Detect which cell encompasses the target text, then output its [x, y] center coordinate. 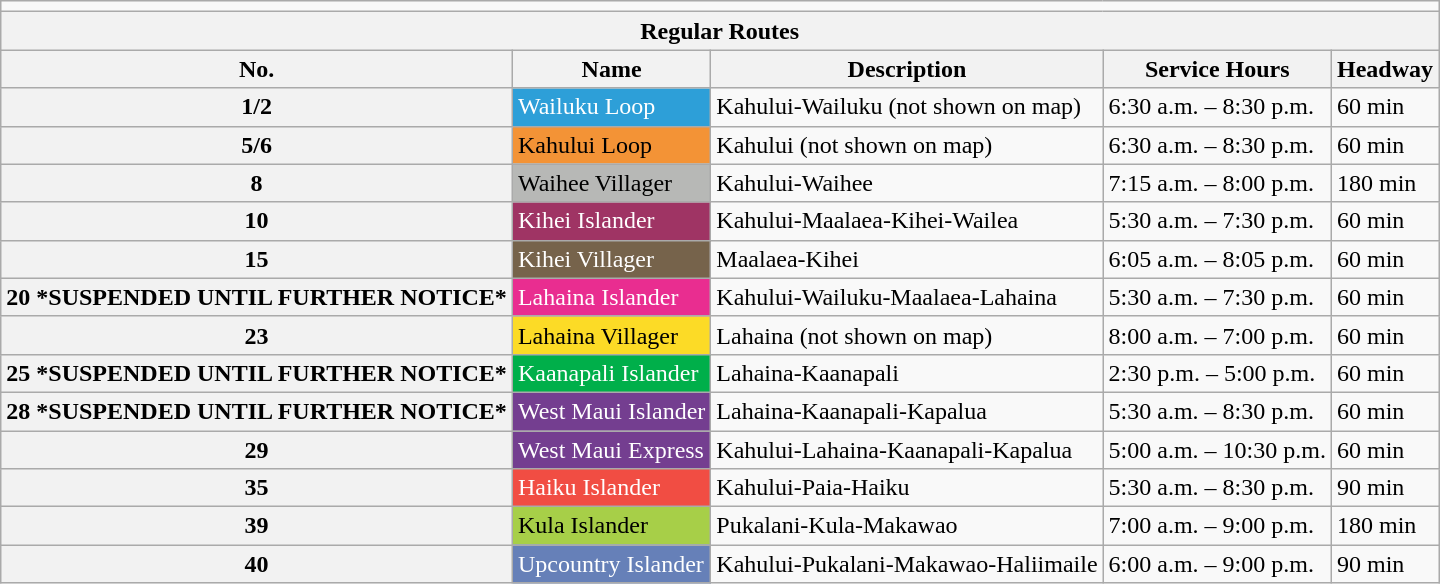
2:30 p.m. – 5:00 p.m. [1217, 373]
Kahului-Lahaina-Kaanapali-Kapalua [907, 449]
1/2 [257, 107]
West Maui Islander [611, 411]
Kahului-Paia-Haiku [907, 488]
28 *SUSPENDED UNTIL FURTHER NOTICE* [257, 411]
Description [907, 69]
Kahului-Pukalani-Makawao-Haliimaile [907, 564]
35 [257, 488]
8:00 a.m. – 7:00 p.m. [1217, 335]
Lahaina Islander [611, 297]
7:00 a.m. – 9:00 p.m. [1217, 526]
40 [257, 564]
10 [257, 221]
Kahului-Maalaea-Kihei-Wailea [907, 221]
Kahului-Waihee [907, 183]
West Maui Express [611, 449]
Kahului Loop [611, 145]
Kihei Villager [611, 259]
8 [257, 183]
Headway [1384, 69]
Waihee Villager [611, 183]
Upcountry Islander [611, 564]
23 [257, 335]
Wailuku Loop [611, 107]
Name [611, 69]
7:15 a.m. – 8:00 p.m. [1217, 183]
Kahului-Wailuku (not shown on map) [907, 107]
Lahaina-Kaanapali-Kapalua [907, 411]
6:00 a.m. – 9:00 p.m. [1217, 564]
29 [257, 449]
Kahului-Wailuku-Maalaea-Lahaina [907, 297]
39 [257, 526]
25 *SUSPENDED UNTIL FURTHER NOTICE* [257, 373]
Lahaina Villager [611, 335]
Kaanapali Islander [611, 373]
Kihei Islander [611, 221]
Pukalani-Kula-Makawao [907, 526]
Lahaina (not shown on map) [907, 335]
Maalaea-Kihei [907, 259]
Haiku Islander [611, 488]
Service Hours [1217, 69]
6:05 a.m. – 8:05 p.m. [1217, 259]
20 *SUSPENDED UNTIL FURTHER NOTICE* [257, 297]
No. [257, 69]
5:00 a.m. – 10:30 p.m. [1217, 449]
5/6 [257, 145]
15 [257, 259]
Lahaina-Kaanapali [907, 373]
Kahului (not shown on map) [907, 145]
Kula Islander [611, 526]
Regular Routes [720, 31]
